Locate the cell with the specified text and output its [X, Y] center coordinate. 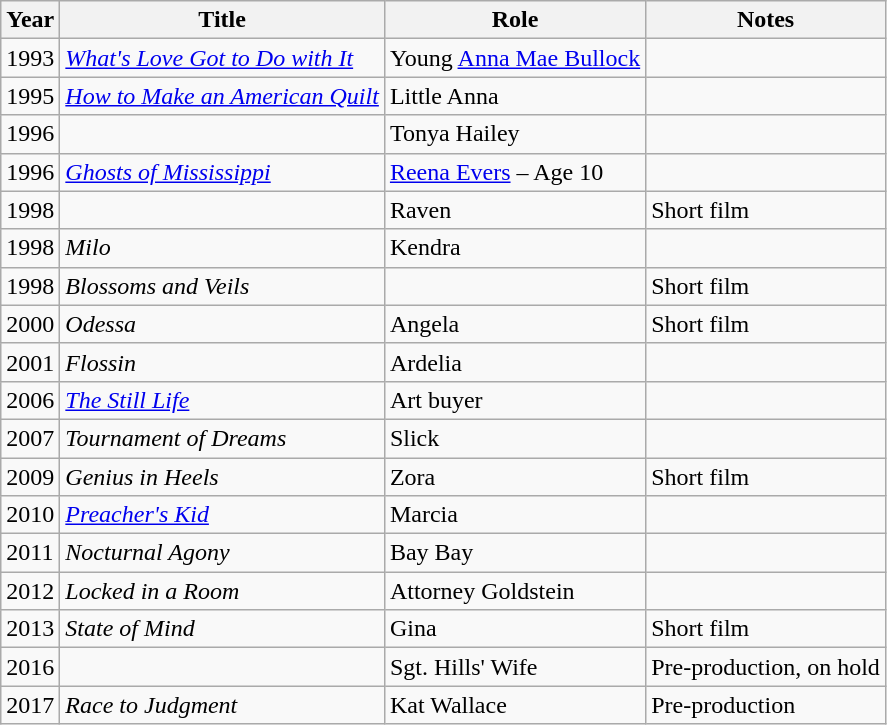
Marcia [514, 515]
2001 [30, 362]
2012 [30, 591]
Sgt. Hills' Wife [514, 667]
2013 [30, 629]
Kat Wallace [514, 705]
Blossoms and Veils [222, 286]
Race to Judgment [222, 705]
Raven [514, 210]
Notes [766, 20]
Locked in a Room [222, 591]
The Still Life [222, 400]
Little Anna [514, 96]
2011 [30, 553]
Young Anna Mae Bullock [514, 58]
Title [222, 20]
1995 [30, 96]
Tournament of Dreams [222, 438]
Bay Bay [514, 553]
2016 [30, 667]
Reena Evers – Age 10 [514, 172]
Flossin [222, 362]
2009 [30, 477]
Slick [514, 438]
Pre-production [766, 705]
Milo [222, 248]
2010 [30, 515]
Art buyer [514, 400]
Ghosts of Mississippi [222, 172]
Pre-production, on hold [766, 667]
How to Make an American Quilt [222, 96]
Tonya Hailey [514, 134]
Angela [514, 324]
Nocturnal Agony [222, 553]
Role [514, 20]
State of Mind [222, 629]
Genius in Heels [222, 477]
Kendra [514, 248]
Odessa [222, 324]
2017 [30, 705]
2006 [30, 400]
Gina [514, 629]
1993 [30, 58]
Year [30, 20]
Ardelia [514, 362]
Attorney Goldstein [514, 591]
2000 [30, 324]
What's Love Got to Do with It [222, 58]
Zora [514, 477]
2007 [30, 438]
Preacher's Kid [222, 515]
